Scan for the cell matching the given text and deliver its [X, Y] coordinate at center. 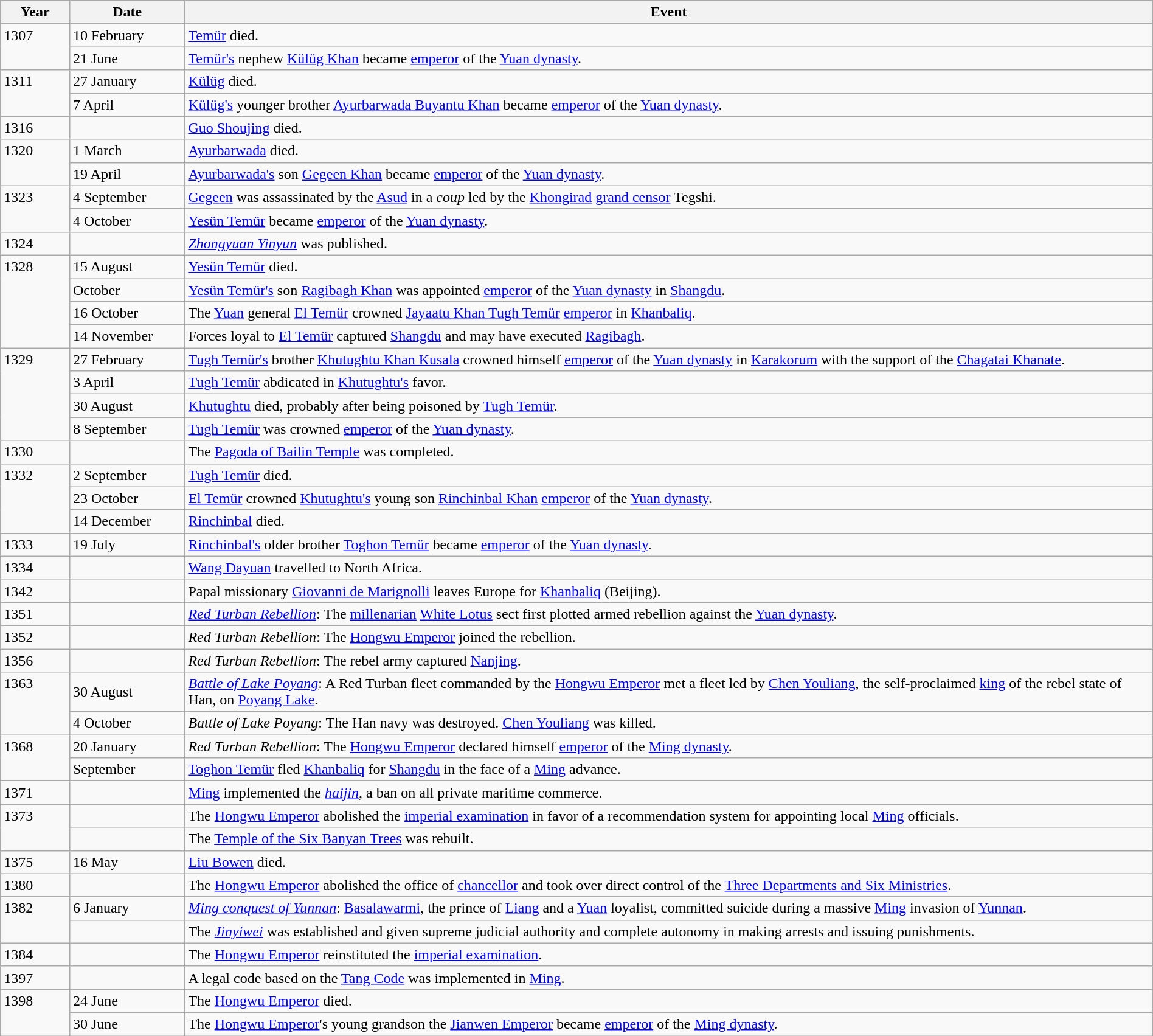
Külüg's younger brother Ayurbarwada Buyantu Khan became emperor of the Yuan dynasty. [669, 105]
1320 [35, 162]
The Hongwu Emperor died. [669, 1001]
1 March [126, 151]
Ayurbarwada died. [669, 151]
Date [126, 12]
Ayurbarwada's son Gegeen Khan became emperor of the Yuan dynasty. [669, 174]
15 August [126, 266]
A legal code based on the Tang Code was implemented in Ming. [669, 978]
1384 [35, 954]
Yesün Temür's son Ragibagh Khan was appointed emperor of the Yuan dynasty in Shangdu. [669, 290]
1334 [35, 568]
1332 [35, 498]
Toghon Temür fled Khanbaliq for Shangdu in the face of a Ming advance. [669, 770]
Tugh Temür's brother Khutughtu Khan Kusala crowned himself emperor of the Yuan dynasty in Karakorum with the support of the Chagatai Khanate. [669, 360]
Red Turban Rebellion: The rebel army captured Nanjing. [669, 660]
2 September [126, 475]
14 December [126, 521]
1330 [35, 452]
September [126, 770]
7 April [126, 105]
Temür died. [669, 35]
Ming conquest of Yunnan: Basalawarmi, the prince of Liang and a Yuan loyalist, committed suicide during a massive Ming invasion of Yunnan. [669, 908]
1371 [35, 793]
10 February [126, 35]
19 July [126, 544]
1328 [35, 301]
The Temple of the Six Banyan Trees was rebuilt. [669, 839]
Forces loyal to El Temür captured Shangdu and may have executed Ragibagh. [669, 336]
1342 [35, 591]
1380 [35, 885]
October [126, 290]
The Pagoda of Bailin Temple was completed. [669, 452]
27 February [126, 360]
8 September [126, 429]
Yesün Temür became emperor of the Yuan dynasty. [669, 220]
30 June [126, 1024]
1323 [35, 209]
The Hongwu Emperor abolished the office of chancellor and took over direct control of the Three Departments and Six Ministries. [669, 885]
Rinchinbal's older brother Toghon Temür became emperor of the Yuan dynasty. [669, 544]
20 January [126, 746]
The Hongwu Emperor abolished the imperial examination in favor of a recommendation system for appointing local Ming officials. [669, 816]
Rinchinbal died. [669, 521]
Külüg died. [669, 82]
Temür's nephew Külüg Khan became emperor of the Yuan dynasty. [669, 58]
1397 [35, 978]
Ming implemented the haijin, a ban on all private maritime commerce. [669, 793]
Red Turban Rebellion: The millenarian White Lotus sect first plotted armed rebellion against the Yuan dynasty. [669, 614]
Gegeen was assassinated by the Asud in a coup led by the Khongirad grand censor Tegshi. [669, 197]
Event [669, 12]
1375 [35, 862]
Yesün Temür died. [669, 266]
27 January [126, 82]
Tugh Temür abdicated in Khutughtu's favor. [669, 383]
1351 [35, 614]
Tugh Temür died. [669, 475]
1352 [35, 637]
16 October [126, 313]
1398 [35, 1012]
19 April [126, 174]
The Jinyiwei was established and given supreme judicial authority and complete autonomy in making arrests and issuing punishments. [669, 931]
1368 [35, 758]
1324 [35, 243]
1373 [35, 827]
Guo Shoujing died. [669, 128]
Papal missionary Giovanni de Marignolli leaves Europe for Khanbaliq (Beijing). [669, 591]
El Temür crowned Khutughtu's young son Rinchinbal Khan emperor of the Yuan dynasty. [669, 498]
Battle of Lake Poyang: The Han navy was destroyed. Chen Youliang was killed. [669, 723]
1311 [35, 93]
Red Turban Rebellion: The Hongwu Emperor joined the rebellion. [669, 637]
1333 [35, 544]
1382 [35, 920]
16 May [126, 862]
The Hongwu Emperor's young grandson the Jianwen Emperor became emperor of the Ming dynasty. [669, 1024]
24 June [126, 1001]
21 June [126, 58]
6 January [126, 908]
1316 [35, 128]
Year [35, 12]
1356 [35, 660]
Liu Bowen died. [669, 862]
Khutughtu died, probably after being poisoned by Tugh Temür. [669, 406]
1363 [35, 703]
14 November [126, 336]
Tugh Temür was crowned emperor of the Yuan dynasty. [669, 429]
23 October [126, 498]
Red Turban Rebellion: The Hongwu Emperor declared himself emperor of the Ming dynasty. [669, 746]
3 April [126, 383]
4 September [126, 197]
1307 [35, 47]
The Hongwu Emperor reinstituted the imperial examination. [669, 954]
1329 [35, 394]
Zhongyuan Yinyun was published. [669, 243]
The Yuan general El Temür crowned Jayaatu Khan Tugh Temür emperor in Khanbaliq. [669, 313]
Wang Dayuan travelled to North Africa. [669, 568]
